Return the [X, Y] coordinate for the center point of the cell that contains the specified text.  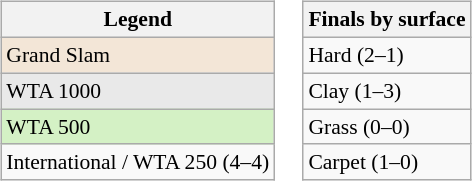
Finals by surface [386, 20]
Grass (0–0) [386, 127]
WTA 1000 [138, 91]
Hard (2–1) [386, 55]
Grand Slam [138, 55]
Carpet (1–0) [386, 162]
WTA 500 [138, 127]
International / WTA 250 (4–4) [138, 162]
Clay (1–3) [386, 91]
Legend [138, 20]
